Output the [X, Y] coordinate of the center of the cell containing the given text.  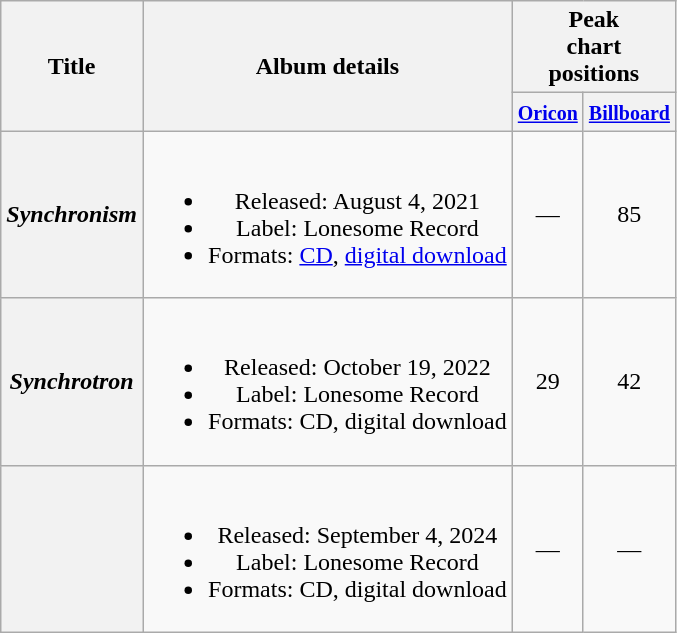
Oricon [548, 112]
Album details [328, 66]
Synchrotron [72, 382]
Synchronism [72, 214]
Title [72, 66]
29 [548, 382]
42 [629, 382]
Released: October 19, 2022Label: Lonesome RecordFormats: CD, digital download [328, 382]
Released: August 4, 2021Label: Lonesome RecordFormats: CD, digital download [328, 214]
Released: September 4, 2024Label: Lonesome RecordFormats: CD, digital download [328, 548]
Peak chart positions [594, 47]
Billboard [629, 112]
85 [629, 214]
